Locate the cell with the specified text and output its [x, y] center coordinate. 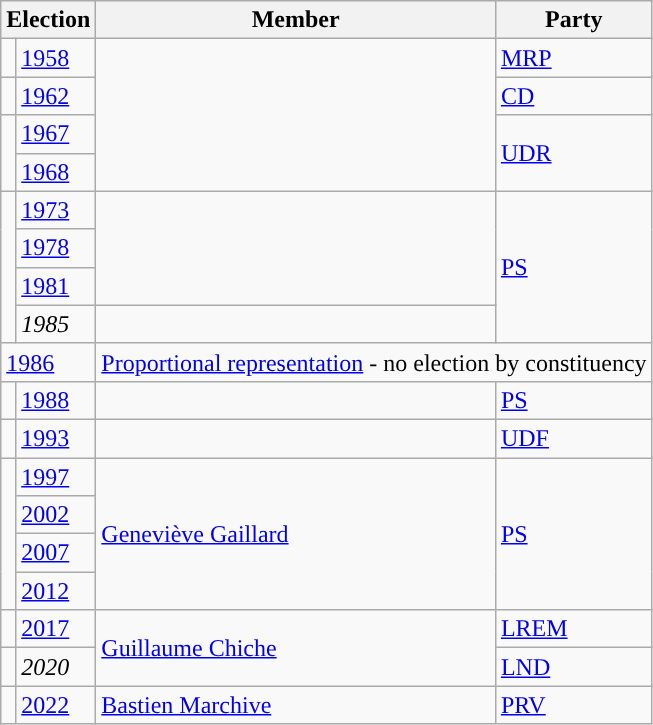
1978 [56, 248]
Proportional representation - no election by constituency [374, 362]
Election [48, 20]
Geneviève Gaillard [296, 534]
CD [574, 96]
1981 [56, 286]
Guillaume Chiche [296, 648]
2020 [56, 667]
UDF [574, 438]
2022 [56, 705]
Party [574, 20]
1985 [56, 324]
2012 [56, 591]
1967 [56, 134]
2017 [56, 629]
1997 [56, 477]
1988 [56, 400]
1958 [56, 58]
Member [296, 20]
MRP [574, 58]
1973 [56, 210]
2002 [56, 515]
PRV [574, 705]
UDR [574, 153]
LND [574, 667]
1986 [48, 362]
LREM [574, 629]
Bastien Marchive [296, 705]
1993 [56, 438]
1962 [56, 96]
2007 [56, 553]
1968 [56, 172]
